Capture the cell that displays the provided text and extract its [X, Y] central coordinate. 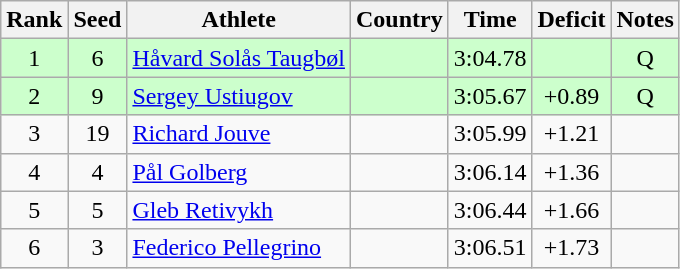
Time [490, 20]
Country [399, 20]
Athlete [239, 20]
Rank [34, 20]
19 [98, 134]
Deficit [572, 20]
Håvard Solås Taugbøl [239, 58]
+0.89 [572, 96]
3:04.78 [490, 58]
Sergey Ustiugov [239, 96]
1 [34, 58]
+1.66 [572, 210]
+1.73 [572, 248]
3:06.44 [490, 210]
Federico Pellegrino [239, 248]
3:06.14 [490, 172]
Pål Golberg [239, 172]
2 [34, 96]
Notes [645, 20]
3:05.99 [490, 134]
Gleb Retivykh [239, 210]
9 [98, 96]
+1.21 [572, 134]
3:05.67 [490, 96]
Richard Jouve [239, 134]
3:06.51 [490, 248]
+1.36 [572, 172]
Seed [98, 20]
